Find where the given text appears and provide that cell's center as [x, y] coordinate. 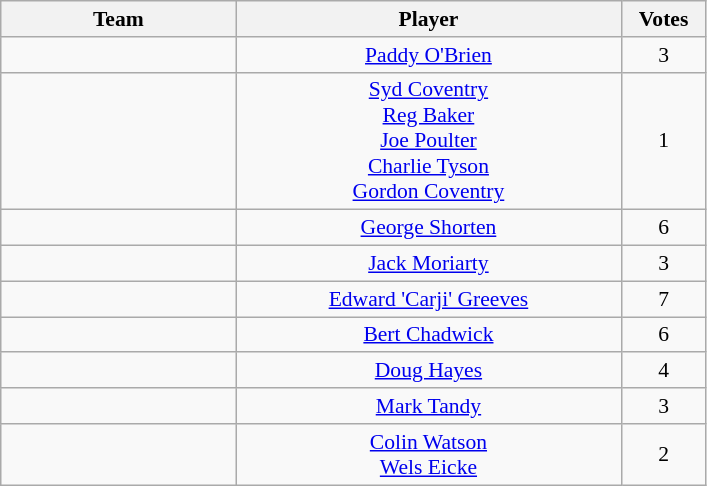
2 [664, 454]
Syd CoventryReg BakerJoe PoulterCharlie TysonGordon Coventry [428, 141]
Team [118, 19]
Mark Tandy [428, 406]
Doug Hayes [428, 371]
Jack Moriarty [428, 264]
Votes [664, 19]
Paddy O'Brien [428, 55]
4 [664, 371]
Edward 'Carji' Greeves [428, 299]
Colin WatsonWels Eicke [428, 454]
Bert Chadwick [428, 335]
7 [664, 299]
1 [664, 141]
George Shorten [428, 228]
Player [428, 19]
